Scan for the cell matching the given text and deliver its [x, y] coordinate at center. 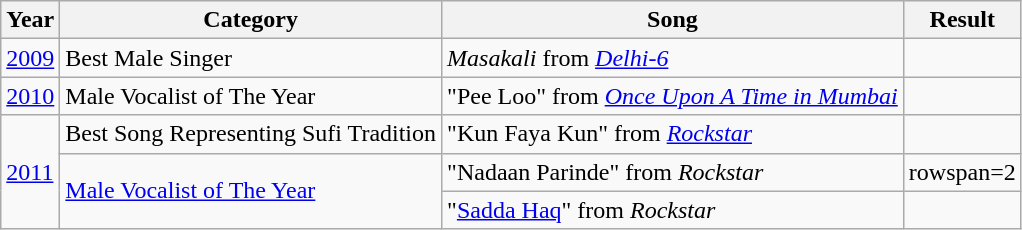
Best Song Representing Sufi Tradition [251, 134]
"Nadaan Parinde" from Rockstar [673, 172]
Best Male Singer [251, 58]
2010 [30, 96]
rowspan=2 [962, 172]
"Sadda Haq" from Rockstar [673, 210]
"Kun Faya Kun" from Rockstar [673, 134]
Masakali from Delhi-6 [673, 58]
"Pee Loo" from Once Upon A Time in Mumbai [673, 96]
2009 [30, 58]
Year [30, 20]
2011 [30, 172]
Result [962, 20]
Song [673, 20]
Category [251, 20]
